Search for the cell housing the specified text and yield its [x, y] center coordinate. 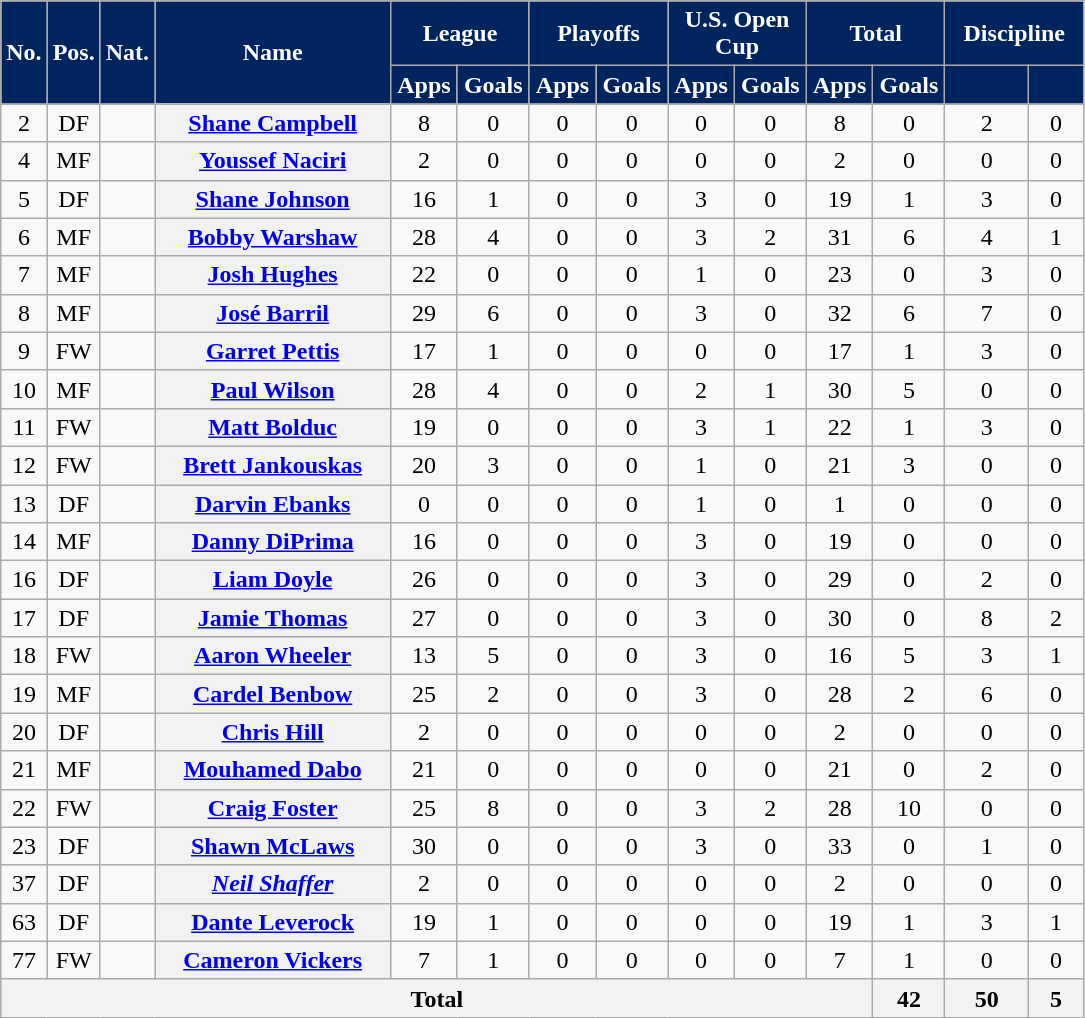
Cameron Vickers [273, 960]
Pos. [74, 52]
27 [424, 618]
Neil Shaffer [273, 884]
Jamie Thomas [273, 618]
Darvin Ebanks [273, 503]
U.S. Open Cup [738, 34]
42 [909, 998]
José Barril [273, 313]
Nat. [127, 52]
Cardel Benbow [273, 694]
Shawn McLaws [273, 846]
Josh Hughes [273, 275]
12 [24, 465]
14 [24, 542]
11 [24, 427]
32 [840, 313]
Youssef Naciri [273, 161]
63 [24, 922]
Paul Wilson [273, 389]
Garret Pettis [273, 351]
Mouhamed Dabo [273, 770]
Shane Johnson [273, 199]
50 [987, 998]
Liam Doyle [273, 580]
No. [24, 52]
Chris Hill [273, 732]
Brett Jankouskas [273, 465]
26 [424, 580]
Shane Campbell [273, 123]
Discipline [1014, 34]
31 [840, 237]
Danny DiPrima [273, 542]
77 [24, 960]
9 [24, 351]
Name [273, 52]
Craig Foster [273, 808]
Playoffs [598, 34]
Aaron Wheeler [273, 656]
Matt Bolduc [273, 427]
Dante Leverock [273, 922]
33 [840, 846]
Bobby Warshaw [273, 237]
18 [24, 656]
37 [24, 884]
League [460, 34]
